Capture the cell that displays the provided text and extract its [X, Y] central coordinate. 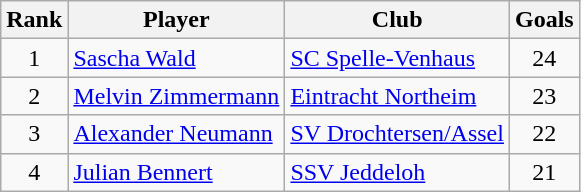
Alexander Neumann [176, 134]
23 [544, 96]
2 [34, 96]
SSV Jeddeloh [398, 172]
24 [544, 58]
Melvin Zimmermann [176, 96]
Julian Bennert [176, 172]
Sascha Wald [176, 58]
Eintracht Northeim [398, 96]
Player [176, 20]
Rank [34, 20]
Club [398, 20]
3 [34, 134]
1 [34, 58]
4 [34, 172]
Goals [544, 20]
SV Drochtersen/Assel [398, 134]
SC Spelle-Venhaus [398, 58]
22 [544, 134]
21 [544, 172]
